Locate the cell with the specified text and output its (x, y) center coordinate. 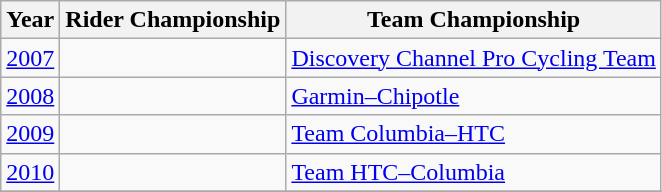
Rider Championship (173, 20)
Garmin–Chipotle (474, 96)
Team Championship (474, 20)
Team Columbia–HTC (474, 134)
Team HTC–Columbia (474, 172)
2010 (30, 172)
2007 (30, 58)
2009 (30, 134)
Year (30, 20)
2008 (30, 96)
Discovery Channel Pro Cycling Team (474, 58)
